Search for the cell housing the specified text and yield its [x, y] center coordinate. 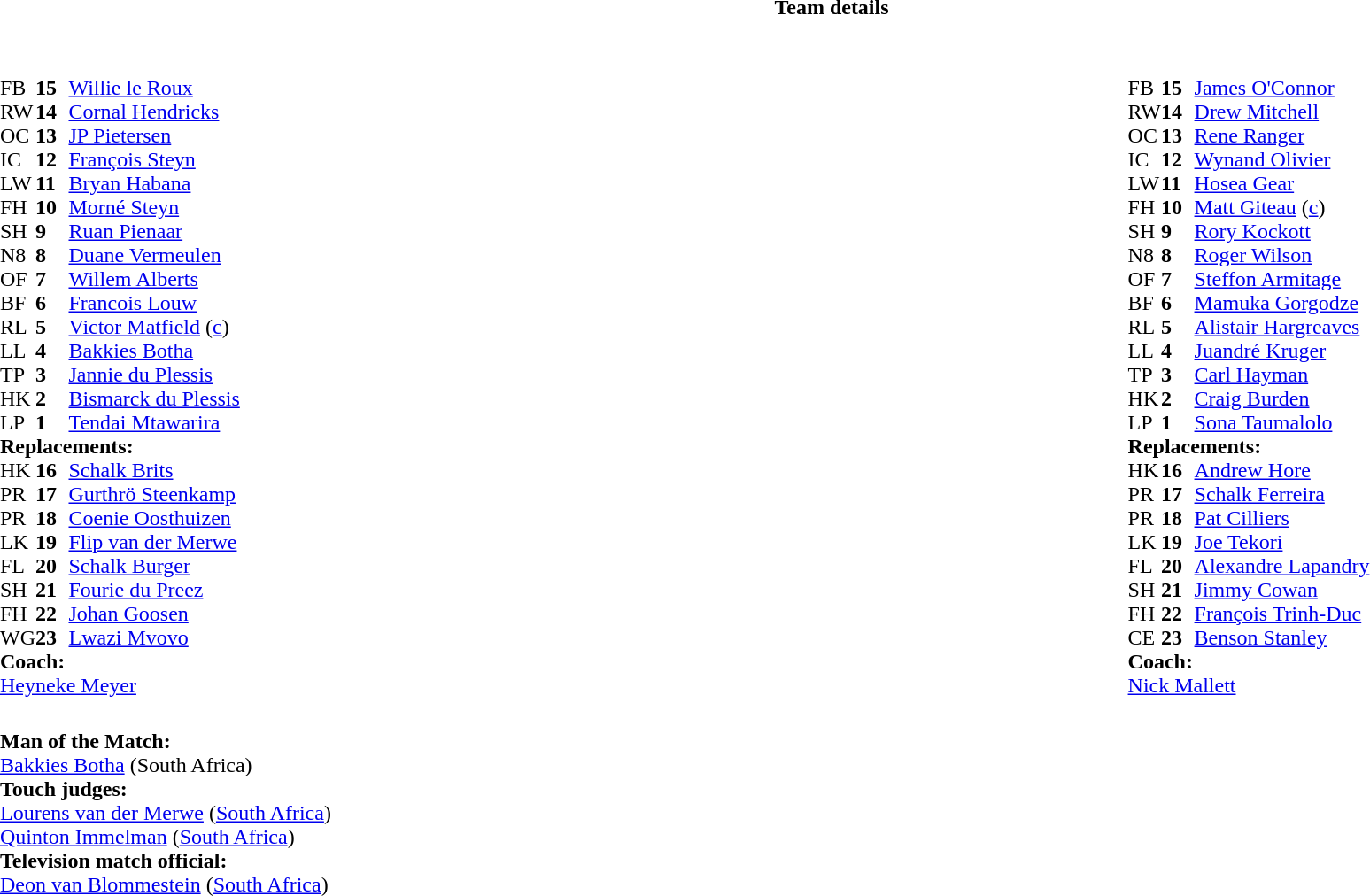
Schalk Brits [154, 471]
Roger Wilson [1282, 255]
CE [1145, 637]
Nick Mallett [1249, 685]
Morné Steyn [154, 207]
Matt Giteau (c) [1282, 207]
Duane Vermeulen [154, 255]
Steffon Armitage [1282, 280]
James O'Connor [1282, 89]
Sona Taumalolo [1282, 423]
Flip van der Merwe [154, 542]
Schalk Ferreira [1282, 494]
Pat Cilliers [1282, 519]
Francois Louw [154, 303]
Joe Tekori [1282, 542]
Juandré Kruger [1282, 351]
Hosea Gear [1282, 184]
Victor Matfield (c) [154, 328]
Bryan Habana [154, 184]
Rory Kockott [1282, 232]
JP Pietersen [154, 136]
Heyneke Meyer [120, 685]
François Steyn [154, 159]
Craig Burden [1282, 398]
WG [18, 637]
Willie le Roux [154, 89]
François Trinh-Duc [1282, 614]
Fourie du Preez [154, 590]
Alistair Hargreaves [1282, 328]
Tendai Mtawarira [154, 423]
Jannie du Plessis [154, 375]
Drew Mitchell [1282, 112]
Bismarck du Plessis [154, 398]
Bakkies Botha [154, 351]
Carl Hayman [1282, 375]
Johan Goosen [154, 614]
Cornal Hendricks [154, 112]
Mamuka Gorgodze [1282, 303]
Lwazi Mvovo [154, 637]
Schalk Burger [154, 567]
Alexandre Lapandry [1282, 567]
Andrew Hore [1282, 471]
Jimmy Cowan [1282, 590]
Wynand Olivier [1282, 159]
Coenie Oosthuizen [154, 519]
Gurthrö Steenkamp [154, 494]
Ruan Pienaar [154, 232]
Willem Alberts [154, 280]
Benson Stanley [1282, 637]
Rene Ranger [1282, 136]
